For the text-containing cell, return its midpoint in [X, Y] coordinate format. 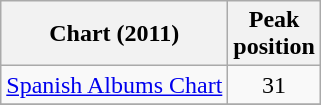
Peakposition [274, 34]
Chart (2011) [114, 34]
Spanish Albums Chart [114, 85]
31 [274, 85]
